Detect which cell encompasses the target text, then output its [X, Y] center coordinate. 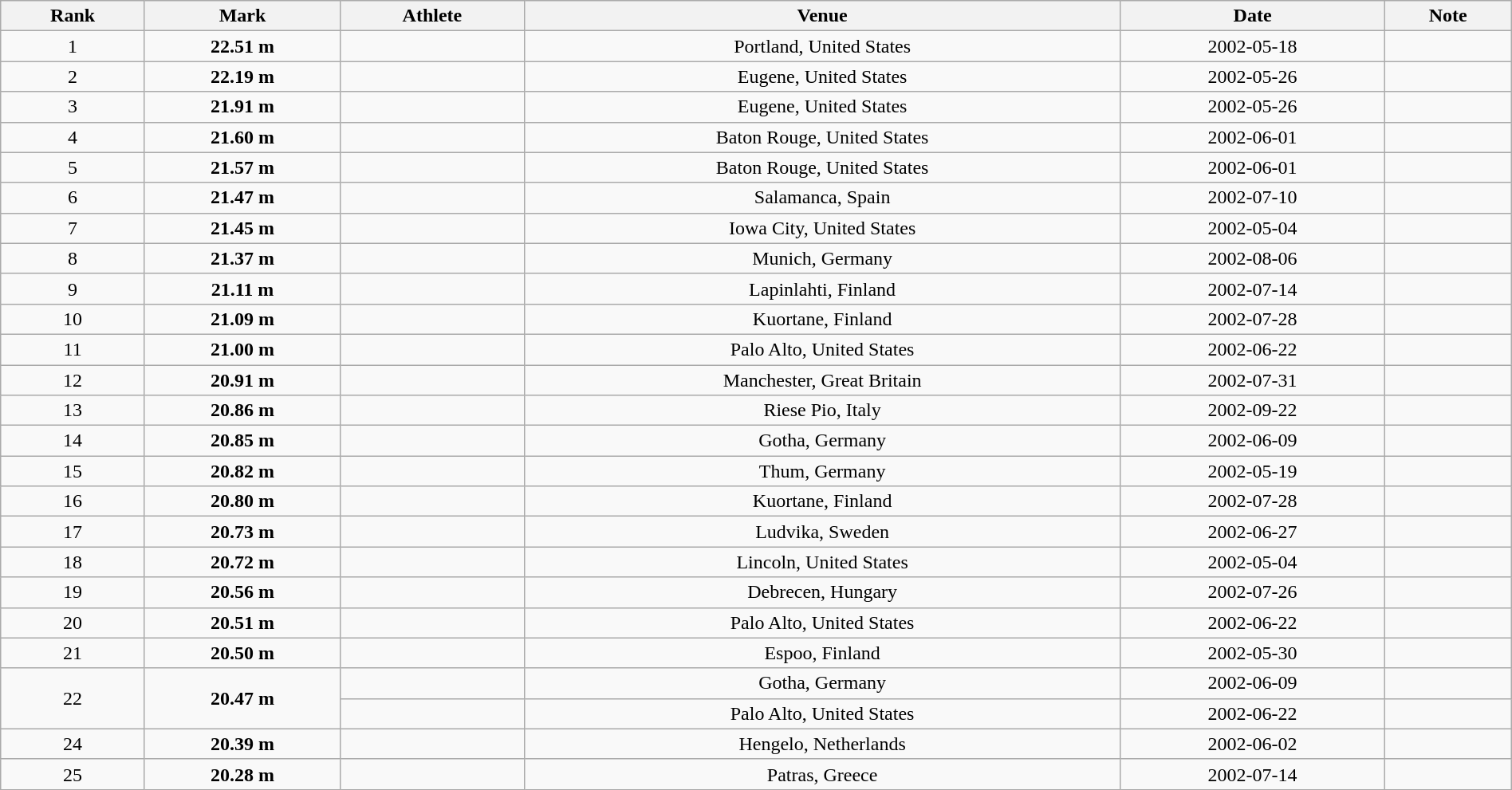
20.85 m [242, 441]
2002-07-10 [1252, 198]
20.47 m [242, 698]
2002-06-02 [1252, 744]
20.72 m [242, 562]
20.86 m [242, 411]
13 [73, 411]
21 [73, 653]
2002-05-19 [1252, 471]
10 [73, 319]
19 [73, 592]
21.09 m [242, 319]
2002-07-31 [1252, 380]
Manchester, Great Britain [822, 380]
17 [73, 532]
21.60 m [242, 137]
Portland, United States [822, 46]
21.47 m [242, 198]
Riese Pio, Italy [822, 411]
Date [1252, 16]
Note [1448, 16]
Lincoln, United States [822, 562]
5 [73, 167]
20 [73, 623]
3 [73, 107]
Athlete [432, 16]
20.39 m [242, 744]
20.91 m [242, 380]
Salamanca, Spain [822, 198]
2002-09-22 [1252, 411]
6 [73, 198]
Munich, Germany [822, 258]
20.73 m [242, 532]
21.45 m [242, 228]
21.91 m [242, 107]
14 [73, 441]
9 [73, 289]
20.51 m [242, 623]
1 [73, 46]
20.50 m [242, 653]
18 [73, 562]
12 [73, 380]
20.80 m [242, 501]
2002-05-30 [1252, 653]
8 [73, 258]
2002-05-18 [1252, 46]
Hengelo, Netherlands [822, 744]
Espoo, Finland [822, 653]
22.19 m [242, 77]
20.28 m [242, 774]
21.00 m [242, 349]
21.37 m [242, 258]
Debrecen, Hungary [822, 592]
Venue [822, 16]
Iowa City, United States [822, 228]
2002-08-06 [1252, 258]
22.51 m [242, 46]
21.11 m [242, 289]
Thum, Germany [822, 471]
Ludvika, Sweden [822, 532]
11 [73, 349]
16 [73, 501]
15 [73, 471]
2 [73, 77]
21.57 m [242, 167]
25 [73, 774]
Mark [242, 16]
2002-06-27 [1252, 532]
Lapinlahti, Finland [822, 289]
4 [73, 137]
20.82 m [242, 471]
Rank [73, 16]
20.56 m [242, 592]
22 [73, 698]
7 [73, 228]
Patras, Greece [822, 774]
2002-07-26 [1252, 592]
24 [73, 744]
